Locate the cell with the specified text and output its (X, Y) center coordinate. 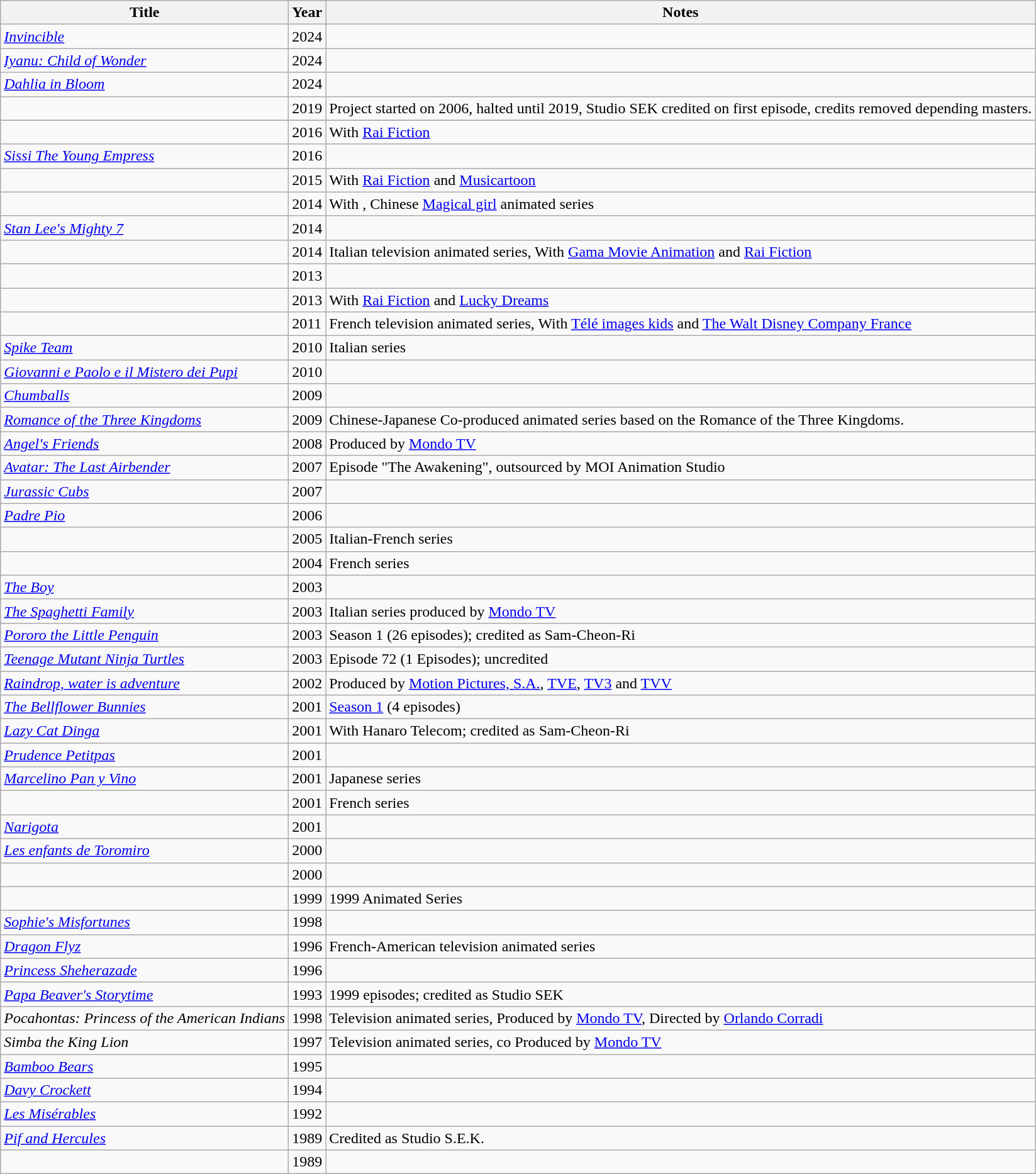
2011 (307, 324)
2006 (307, 515)
Davy Crockett (145, 1090)
Princess Sheherazade (145, 970)
Lazy Cat Dinga (145, 731)
2015 (307, 180)
Iyanu: Child of Wonder (145, 60)
Italian-French series (681, 539)
Pif and Hercules (145, 1138)
Year (307, 13)
Jurassic Cubs (145, 491)
Episode "The Awakening", outsourced by MOI Animation Studio (681, 467)
Simba the King Lion (145, 1042)
Pocahontas: Princess of the American Indians (145, 1018)
Television animated series, Produced by Mondo TV, Directed by Orlando Corradi (681, 1018)
Sophie's Misfortunes (145, 922)
Television animated series, co Produced by Mondo TV (681, 1042)
Italian series produced by Mondo TV (681, 611)
Romance of the Three Kingdoms (145, 420)
2019 (307, 108)
Sissi The Young Empress (145, 156)
Padre Pio (145, 515)
Spike Team (145, 348)
1992 (307, 1114)
Marcelino Pan y Vino (145, 779)
Produced by Motion Pictures, S.A., TVE, TV3 and TVV (681, 683)
Stan Lee's Mighty 7 (145, 228)
2002 (307, 683)
Angel's Friends (145, 444)
1999 episodes; credited as Studio SEK (681, 994)
1999 Animated Series (681, 898)
Chumballs (145, 396)
Pororo the Little Penguin (145, 635)
2004 (307, 563)
French-American television animated series (681, 946)
With Rai Fiction and Musicartoon (681, 180)
Produced by Mondo TV (681, 444)
Episode 72 (1 Episodes); uncredited (681, 659)
Raindrop, water is adventure (145, 683)
Japanese series (681, 779)
1995 (307, 1066)
With Rai Fiction (681, 132)
Italian series (681, 348)
Season 1 (26 episodes); credited as Sam-Cheon-Ri (681, 635)
Project started on 2006, halted until 2019, Studio SEK credited on first episode, credits removed depending masters. (681, 108)
Teenage Mutant Ninja Turtles (145, 659)
2008 (307, 444)
With Hanaro Telecom; credited as Sam-Cheon-Ri (681, 731)
Les Misérables (145, 1114)
Italian television animated series, With Gama Movie Animation and Rai Fiction (681, 252)
Bamboo Bears (145, 1066)
1997 (307, 1042)
The Spaghetti Family (145, 611)
French television animated series, With Télé images kids and The Walt Disney Company France (681, 324)
Avatar: The Last Airbender (145, 467)
1999 (307, 898)
Season 1 (4 episodes) (681, 707)
The Bellflower Bunnies (145, 707)
Prudence Petitpas (145, 755)
With , Chinese Magical girl animated series (681, 204)
Les enfants de Toromiro (145, 851)
The Boy (145, 587)
Narigota (145, 827)
Invincible (145, 36)
Title (145, 13)
Dragon Flyz (145, 946)
1994 (307, 1090)
Papa Beaver's Storytime (145, 994)
Giovanni e Paolo e il Mistero dei Pupi (145, 372)
Chinese-Japanese Co-produced animated series based on the Romance of the Three Kingdoms. (681, 420)
1993 (307, 994)
Credited as Studio S.E.K. (681, 1138)
Dahlia in Bloom (145, 84)
Notes (681, 13)
With Rai Fiction and Lucky Dreams (681, 300)
2005 (307, 539)
